Determine the (X, Y) coordinate at the center of the cell enclosing the given text.  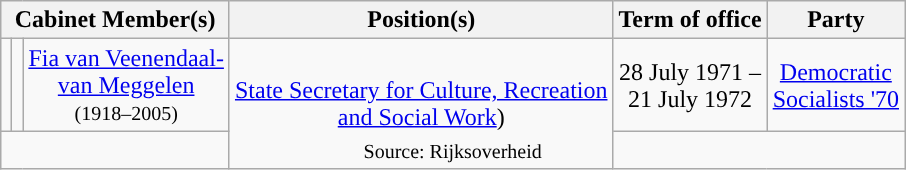
State Secretary for Culture, Recreation and Social Work) (421, 104)
28 July 1971 – 21 July 1972 (690, 85)
Position(s) (421, 20)
Term of office (690, 20)
Cabinet Member(s) (116, 20)
Source: Rijksoverheid (453, 150)
Democratic Socialists '70 (836, 85)
Fia van Veenendaal-van Meggelen (1918–2005) (126, 85)
Party (836, 20)
